Output the (X, Y) coordinate of the center of the cell containing the given text.  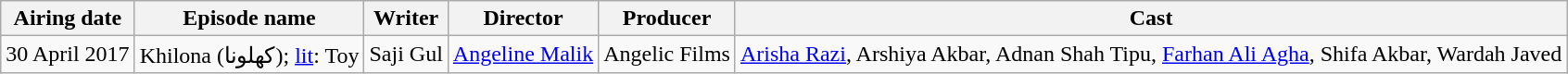
Director (523, 18)
Writer (406, 18)
Saji Gul (406, 55)
Angelic Films (667, 55)
Angeline Malik (523, 55)
Cast (1151, 18)
30 April 2017 (68, 55)
Producer (667, 18)
Arisha Razi, Arshiya Akbar, Adnan Shah Tipu, Farhan Ali Agha, Shifa Akbar, Wardah Javed (1151, 55)
Airing date (68, 18)
Episode name (249, 18)
Khilona (کھلونا); lit: Toy (249, 55)
